Return the (X, Y) coordinate for the center point of the cell that contains the specified text.  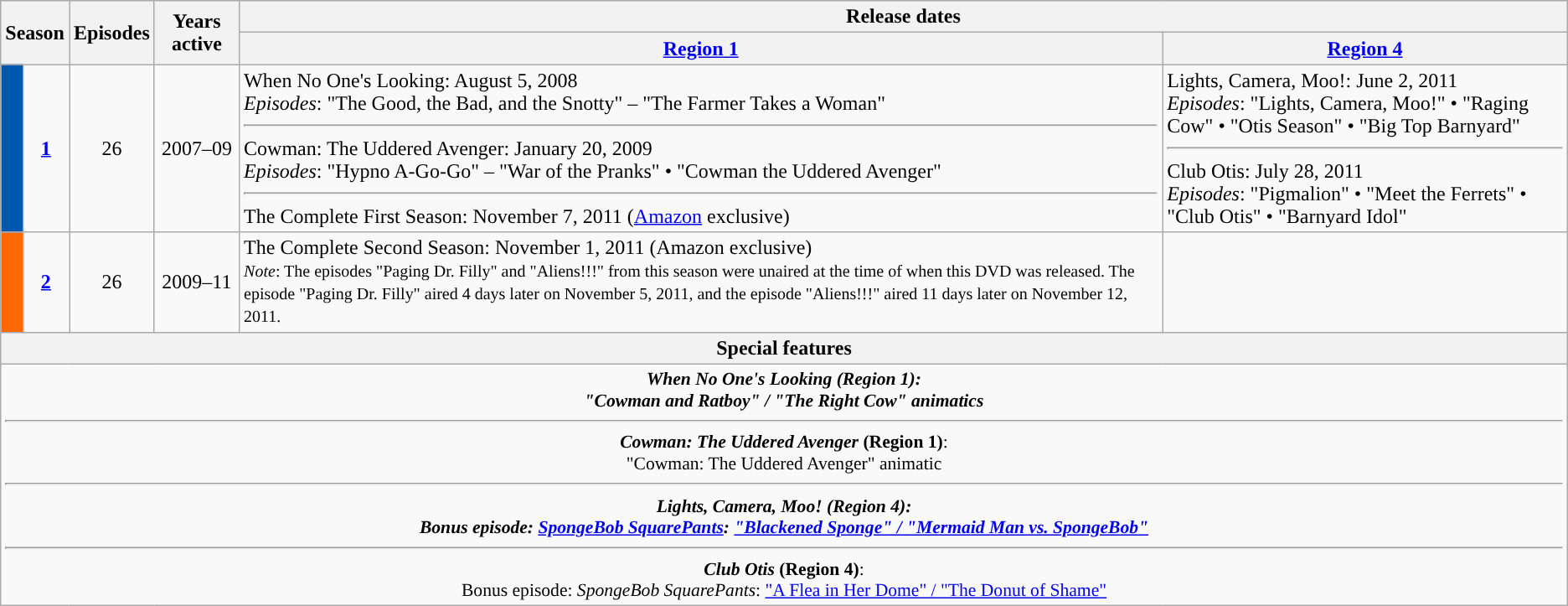
Special features (784, 348)
2 (45, 282)
Years active (196, 33)
Release dates (904, 17)
Season (35, 33)
Region 4 (1365, 49)
2009–11 (196, 282)
Episodes (111, 33)
1 (45, 148)
2007–09 (196, 148)
Region 1 (701, 49)
